For the text-containing cell, return its midpoint in [X, Y] coordinate format. 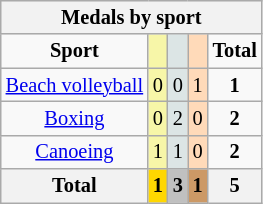
Beach volleyball [74, 85]
Boxing [74, 118]
3 [178, 186]
Medals by sport [132, 17]
Canoeing [74, 152]
Sport [74, 51]
5 [235, 186]
